For the text-containing cell, return its midpoint in (X, Y) coordinate format. 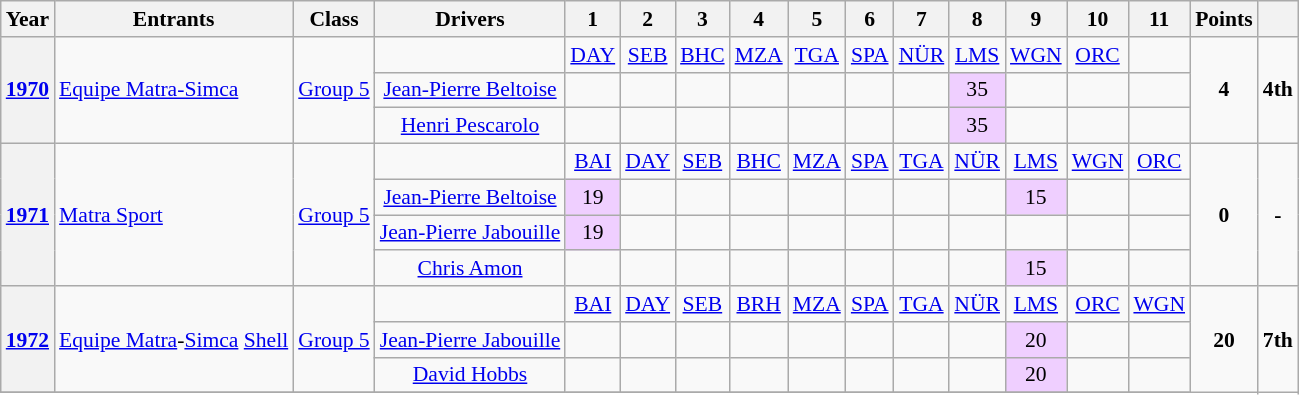
3 (702, 19)
Class (334, 19)
10 (1098, 19)
11 (1159, 19)
7th (1278, 340)
David Hobbs (470, 375)
5 (817, 19)
6 (870, 19)
Equipe Matra-Simca (174, 90)
Year (28, 19)
7 (922, 19)
Equipe Matra-Simca Shell (174, 340)
Entrants (174, 19)
Matra Sport (174, 215)
Points (1224, 19)
0 (1224, 215)
4th (1278, 90)
1972 (28, 340)
1 (592, 19)
Henri Pescarolo (470, 126)
BRH (759, 304)
9 (1036, 19)
2 (648, 19)
Drivers (470, 19)
- (1278, 215)
8 (977, 19)
Chris Amon (470, 269)
1971 (28, 215)
1970 (28, 90)
